Find where the given text appears and provide that cell's center as (X, Y) coordinate. 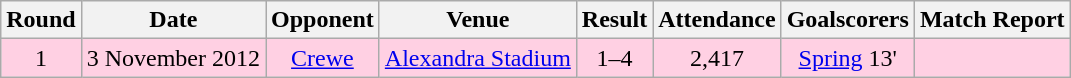
1 (41, 58)
Round (41, 20)
Date (173, 20)
1–4 (614, 58)
Goalscorers (848, 20)
2,417 (717, 58)
Venue (478, 20)
Alexandra Stadium (478, 58)
Match Report (992, 20)
Crewe (323, 58)
Spring 13' (848, 58)
Result (614, 20)
Opponent (323, 20)
3 November 2012 (173, 58)
Attendance (717, 20)
